Detect which cell encompasses the target text, then output its (X, Y) center coordinate. 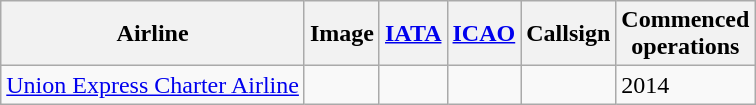
Union Express Charter Airline (153, 85)
IATA (413, 34)
ICAO (484, 34)
Image (342, 34)
Callsign (568, 34)
Airline (153, 34)
Commencedoperations (686, 34)
2014 (686, 85)
